Search for the cell housing the specified text and yield its (x, y) center coordinate. 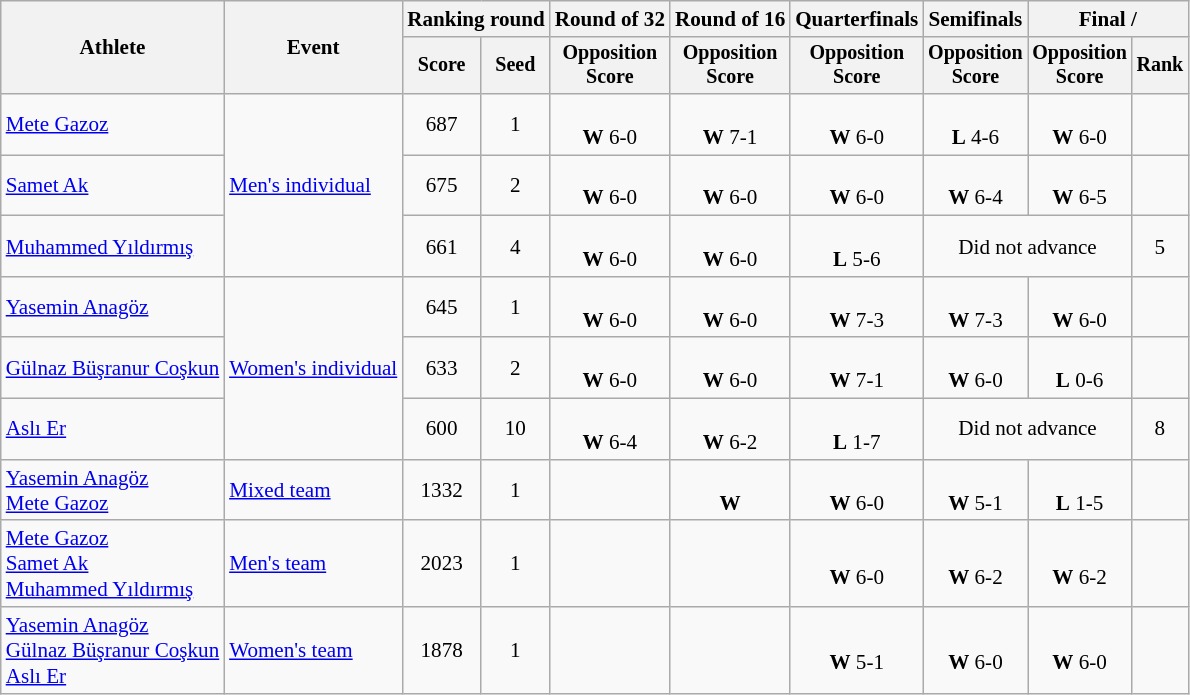
Mixed team (313, 490)
Yasemin AnagözMete Gazoz (112, 490)
Ranking round (476, 18)
4 (516, 246)
Rank (1160, 65)
661 (442, 246)
5 (1160, 246)
2023 (442, 563)
W 6-5 (1080, 186)
Samet Ak (112, 186)
600 (442, 428)
L 5-6 (856, 246)
L 1-5 (1080, 490)
Men's individual (313, 186)
8 (1160, 428)
Yasemin AnagözGülnaz Büşranur CoşkunAslı Er (112, 650)
Men's team (313, 563)
L 4-6 (975, 124)
W (730, 490)
Gülnaz Büşranur Coşkun (112, 368)
Athlete (112, 48)
L 1-7 (856, 428)
Score (442, 65)
Quarterfinals (856, 18)
Aslı Er (112, 428)
Final / (1108, 18)
645 (442, 308)
Women's team (313, 650)
Muhammed Yıldırmış (112, 246)
Round of 16 (730, 18)
Seed (516, 65)
1332 (442, 490)
Semifinals (975, 18)
1878 (442, 650)
633 (442, 368)
Women's individual (313, 368)
675 (442, 186)
Round of 32 (610, 18)
10 (516, 428)
Yasemin Anagöz (112, 308)
Event (313, 48)
687 (442, 124)
L 0-6 (1080, 368)
Mete Gazoz (112, 124)
Mete GazozSamet AkMuhammed Yıldırmış (112, 563)
